Provide the (X, Y) coordinate of the cell's center where the given text is located.  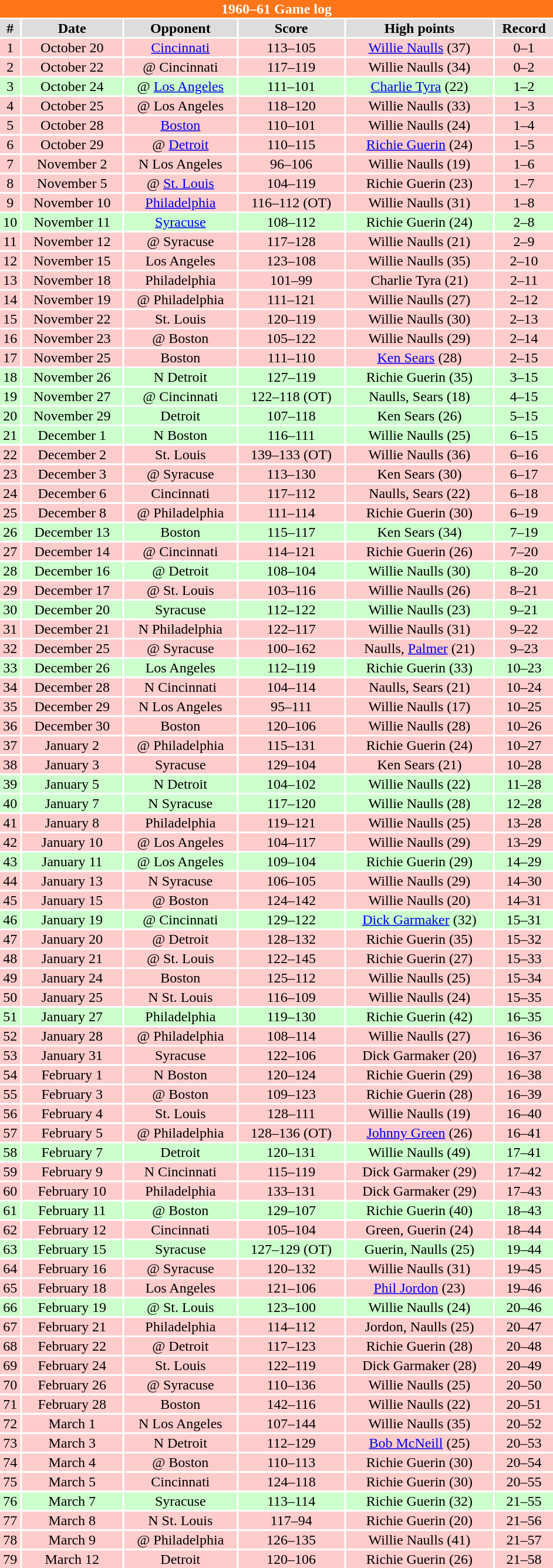
108–112 (291, 222)
50 (10, 997)
117–119 (291, 67)
15–31 (524, 920)
January 11 (72, 862)
Date (72, 28)
15 (10, 319)
68 (10, 1346)
29 (10, 590)
111–114 (291, 513)
December 6 (72, 493)
117–123 (291, 1346)
77 (10, 1520)
October 28 (72, 125)
10–25 (524, 706)
14 (10, 300)
8–21 (524, 590)
52 (10, 1036)
15–32 (524, 939)
20–52 (524, 1424)
January 8 (72, 823)
30 (10, 610)
12 (10, 261)
February 12 (72, 1230)
110–113 (291, 1462)
5 (10, 125)
18–43 (524, 1210)
17–41 (524, 1152)
20–53 (524, 1443)
124–142 (291, 900)
115–119 (291, 1172)
Willie Naulls (17) (419, 706)
74 (10, 1462)
Willie Naulls (26) (419, 590)
February 24 (72, 1365)
104–117 (291, 842)
15–35 (524, 997)
1–4 (524, 125)
117–128 (291, 241)
November 29 (72, 416)
January 10 (72, 842)
61 (10, 1210)
March 4 (72, 1462)
February 5 (72, 1133)
27 (10, 551)
Willie Naulls (34) (419, 67)
16 (10, 338)
20–54 (524, 1462)
March 9 (72, 1540)
Ken Sears (21) (419, 765)
118–120 (291, 106)
124–118 (291, 1482)
142–116 (291, 1404)
112–119 (291, 668)
November 22 (72, 319)
117–94 (291, 1520)
2–14 (524, 338)
123–108 (291, 261)
64 (10, 1268)
110–115 (291, 144)
December 25 (72, 648)
58 (10, 1152)
11–28 (524, 784)
54 (10, 1075)
33 (10, 668)
107–118 (291, 416)
109–123 (291, 1094)
10–23 (524, 668)
114–112 (291, 1327)
1–5 (524, 144)
104–114 (291, 687)
38 (10, 765)
Richie Guerin (20) (419, 1520)
20–46 (524, 1307)
December 2 (72, 455)
January 13 (72, 881)
62 (10, 1230)
122–106 (291, 1055)
10–27 (524, 745)
115–117 (291, 532)
January 19 (72, 920)
1 (10, 48)
76 (10, 1501)
105–122 (291, 338)
Willie Naulls (36) (419, 455)
March 1 (72, 1424)
16–36 (524, 1036)
122–117 (291, 629)
Willie Naulls (41) (419, 1540)
17–43 (524, 1191)
February 22 (72, 1346)
41 (10, 823)
0–1 (524, 48)
10–24 (524, 687)
115–131 (291, 745)
19 (10, 396)
20–51 (524, 1404)
119–121 (291, 823)
114–121 (291, 551)
March 3 (72, 1443)
48 (10, 958)
44 (10, 881)
72 (10, 1424)
1–2 (524, 86)
9–22 (524, 629)
Johnny Green (26) (419, 1133)
Richie Guerin (40) (419, 1210)
December 13 (72, 532)
Richie Guerin (33) (419, 668)
9–23 (524, 648)
16–38 (524, 1075)
February 15 (72, 1249)
20 (10, 416)
3 (10, 86)
46 (10, 920)
39 (10, 784)
Naulls, Sears (18) (419, 396)
96–106 (291, 164)
17–42 (524, 1172)
4 (10, 106)
Ken Sears (26) (419, 416)
23 (10, 474)
108–104 (291, 571)
N Philadelphia (180, 629)
January 2 (72, 745)
October 24 (72, 86)
Richie Guerin (32) (419, 1501)
16–39 (524, 1094)
Naulls, Palmer (21) (419, 648)
February 19 (72, 1307)
16–35 (524, 1017)
18–44 (524, 1230)
December 8 (72, 513)
Willie Naulls (21) (419, 241)
25 (10, 513)
November 15 (72, 261)
January 20 (72, 939)
63 (10, 1249)
November 5 (72, 183)
Bob McNeill (25) (419, 1443)
Dick Garmaker (20) (419, 1055)
139–133 (OT) (291, 455)
7 (10, 164)
8–20 (524, 571)
10–28 (524, 765)
Richie Guerin (27) (419, 958)
Opponent (180, 28)
112–122 (291, 610)
129–122 (291, 920)
Ken Sears (34) (419, 532)
6–15 (524, 435)
2–11 (524, 280)
1960–61 Game log (276, 9)
122–119 (291, 1365)
2–13 (524, 319)
111–121 (291, 300)
122–145 (291, 958)
60 (10, 1191)
Dick Garmaker (32) (419, 920)
7–20 (524, 551)
20–48 (524, 1346)
6–19 (524, 513)
December 21 (72, 629)
16–40 (524, 1113)
120–132 (291, 1268)
20–55 (524, 1482)
February 4 (72, 1113)
November 18 (72, 280)
18 (10, 377)
129–104 (291, 765)
110–101 (291, 125)
February 16 (72, 1268)
65 (10, 1288)
36 (10, 726)
January 21 (72, 958)
113–130 (291, 474)
Record (524, 28)
110–136 (291, 1385)
51 (10, 1017)
February 21 (72, 1327)
Charlie Tyra (21) (419, 280)
45 (10, 900)
40 (10, 803)
December 14 (72, 551)
113–105 (291, 48)
Guerin, Naulls (25) (419, 1249)
67 (10, 1327)
October 22 (72, 67)
January 31 (72, 1055)
January 28 (72, 1036)
November 10 (72, 203)
Willie Naulls (49) (419, 1152)
21–57 (524, 1540)
17 (10, 358)
December 29 (72, 706)
108–114 (291, 1036)
February 11 (72, 1210)
109–104 (291, 862)
14–30 (524, 881)
128–136 (OT) (291, 1133)
December 3 (72, 474)
# (10, 28)
121–106 (291, 1288)
February 10 (72, 1191)
December 16 (72, 571)
128–111 (291, 1113)
March 7 (72, 1501)
71 (10, 1404)
20–49 (524, 1365)
95–111 (291, 706)
January 5 (72, 784)
117–112 (291, 493)
January 7 (72, 803)
19–44 (524, 1249)
2 (10, 67)
12–28 (524, 803)
20–50 (524, 1385)
Ken Sears (30) (419, 474)
116–109 (291, 997)
75 (10, 1482)
Willie Naulls (37) (419, 48)
1–6 (524, 164)
Jordon, Naulls (25) (419, 1327)
November 19 (72, 300)
117–120 (291, 803)
7–19 (524, 532)
November 27 (72, 396)
125–112 (291, 978)
57 (10, 1133)
42 (10, 842)
January 25 (72, 997)
34 (10, 687)
10–26 (524, 726)
February 18 (72, 1288)
122–118 (OT) (291, 396)
103–116 (291, 590)
Richie Guerin (42) (419, 1017)
127–119 (291, 377)
104–119 (291, 183)
37 (10, 745)
70 (10, 1385)
116–111 (291, 435)
104–102 (291, 784)
November 26 (72, 377)
Phil Jordon (23) (419, 1288)
116–112 (OT) (291, 203)
47 (10, 939)
4–15 (524, 396)
16–37 (524, 1055)
69 (10, 1365)
43 (10, 862)
21–55 (524, 1501)
2–15 (524, 358)
February 9 (72, 1172)
November 2 (72, 164)
21 (10, 435)
19–46 (524, 1288)
Dick Garmaker (28) (419, 1365)
2–10 (524, 261)
Willie Naulls (33) (419, 106)
123–100 (291, 1307)
101–99 (291, 280)
113–114 (291, 1501)
10 (10, 222)
14–29 (524, 862)
December 28 (72, 687)
1–8 (524, 203)
32 (10, 648)
February 7 (72, 1152)
October 20 (72, 48)
February 1 (72, 1075)
6–18 (524, 493)
3–15 (524, 377)
Naulls, Sears (22) (419, 493)
November 23 (72, 338)
16–41 (524, 1133)
111–101 (291, 86)
January 3 (72, 765)
January 15 (72, 900)
9–21 (524, 610)
56 (10, 1113)
120–124 (291, 1075)
13–29 (524, 842)
129–107 (291, 1210)
100–162 (291, 648)
24 (10, 493)
March 12 (72, 1559)
December 20 (72, 610)
14–31 (524, 900)
Richie Guerin (23) (419, 183)
Naulls, Sears (21) (419, 687)
November 11 (72, 222)
March 5 (72, 1482)
19–45 (524, 1268)
126–135 (291, 1540)
December 1 (72, 435)
6–16 (524, 455)
66 (10, 1307)
Willie Naulls (20) (419, 900)
October 29 (72, 144)
Green, Guerin (24) (419, 1230)
Ken Sears (28) (419, 358)
111–110 (291, 358)
March 8 (72, 1520)
120–131 (291, 1152)
106–105 (291, 881)
Charlie Tyra (22) (419, 86)
October 25 (72, 106)
55 (10, 1094)
February 28 (72, 1404)
February 26 (72, 1385)
119–130 (291, 1017)
35 (10, 706)
73 (10, 1443)
112–129 (291, 1443)
59 (10, 1172)
49 (10, 978)
8 (10, 183)
0–2 (524, 67)
6 (10, 144)
128–132 (291, 939)
133–131 (291, 1191)
February 3 (72, 1094)
December 30 (72, 726)
2–12 (524, 300)
20–47 (524, 1327)
6–17 (524, 474)
21–58 (524, 1559)
31 (10, 629)
December 26 (72, 668)
2–8 (524, 222)
January 27 (72, 1017)
1–3 (524, 106)
High points (419, 28)
105–104 (291, 1230)
22 (10, 455)
November 25 (72, 358)
11 (10, 241)
78 (10, 1540)
127–129 (OT) (291, 1249)
January 24 (72, 978)
5–15 (524, 416)
26 (10, 532)
107–144 (291, 1424)
15–33 (524, 958)
15–34 (524, 978)
13–28 (524, 823)
December 17 (72, 590)
21–56 (524, 1520)
28 (10, 571)
53 (10, 1055)
Score (291, 28)
Willie Naulls (23) (419, 610)
2–9 (524, 241)
79 (10, 1559)
13 (10, 280)
1–7 (524, 183)
November 12 (72, 241)
120–119 (291, 319)
9 (10, 203)
